Provide the (x, y) coordinate of the cell's center where the given text is located.  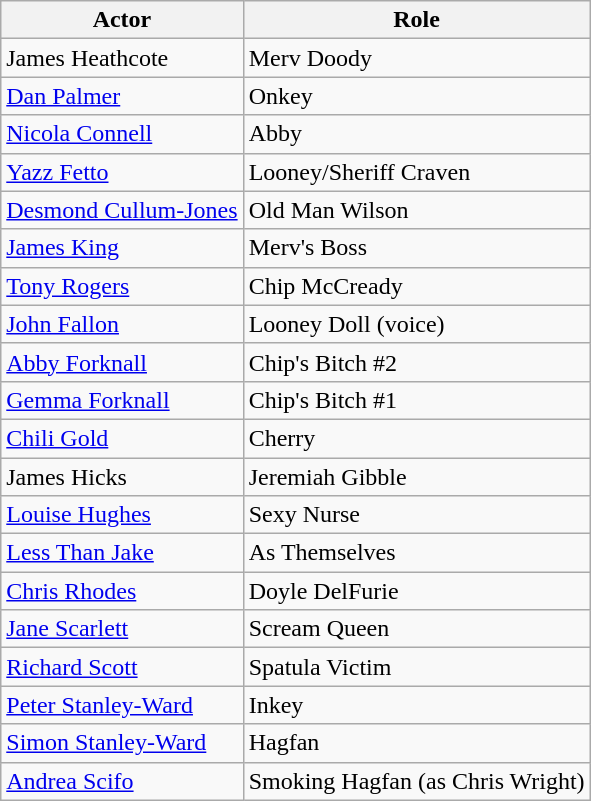
Richard Scott (122, 667)
Role (416, 20)
Desmond Cullum-Jones (122, 210)
Old Man Wilson (416, 210)
Yazz Fetto (122, 172)
Inkey (416, 705)
Merv's Boss (416, 248)
James Hicks (122, 477)
As Themselves (416, 553)
Gemma Forknall (122, 400)
Hagfan (416, 743)
Chip's Bitch #1 (416, 400)
Tony Rogers (122, 286)
James Heathcote (122, 58)
John Fallon (122, 324)
Simon Stanley-Ward (122, 743)
Spatula Victim (416, 667)
Scream Queen (416, 629)
Chip's Bitch #2 (416, 362)
Cherry (416, 438)
Merv Doody (416, 58)
Nicola Connell (122, 134)
Chili Gold (122, 438)
Peter Stanley-Ward (122, 705)
Jeremiah Gibble (416, 477)
Louise Hughes (122, 515)
Actor (122, 20)
Andrea Scifo (122, 781)
Chip McCready (416, 286)
Chris Rhodes (122, 591)
Less Than Jake (122, 553)
Onkey (416, 96)
Smoking Hagfan (as Chris Wright) (416, 781)
Looney/Sheriff Craven (416, 172)
Looney Doll (voice) (416, 324)
Dan Palmer (122, 96)
James King (122, 248)
Sexy Nurse (416, 515)
Abby Forknall (122, 362)
Doyle DelFurie (416, 591)
Abby (416, 134)
Jane Scarlett (122, 629)
